Output the (X, Y) coordinate of the center of the cell containing the given text.  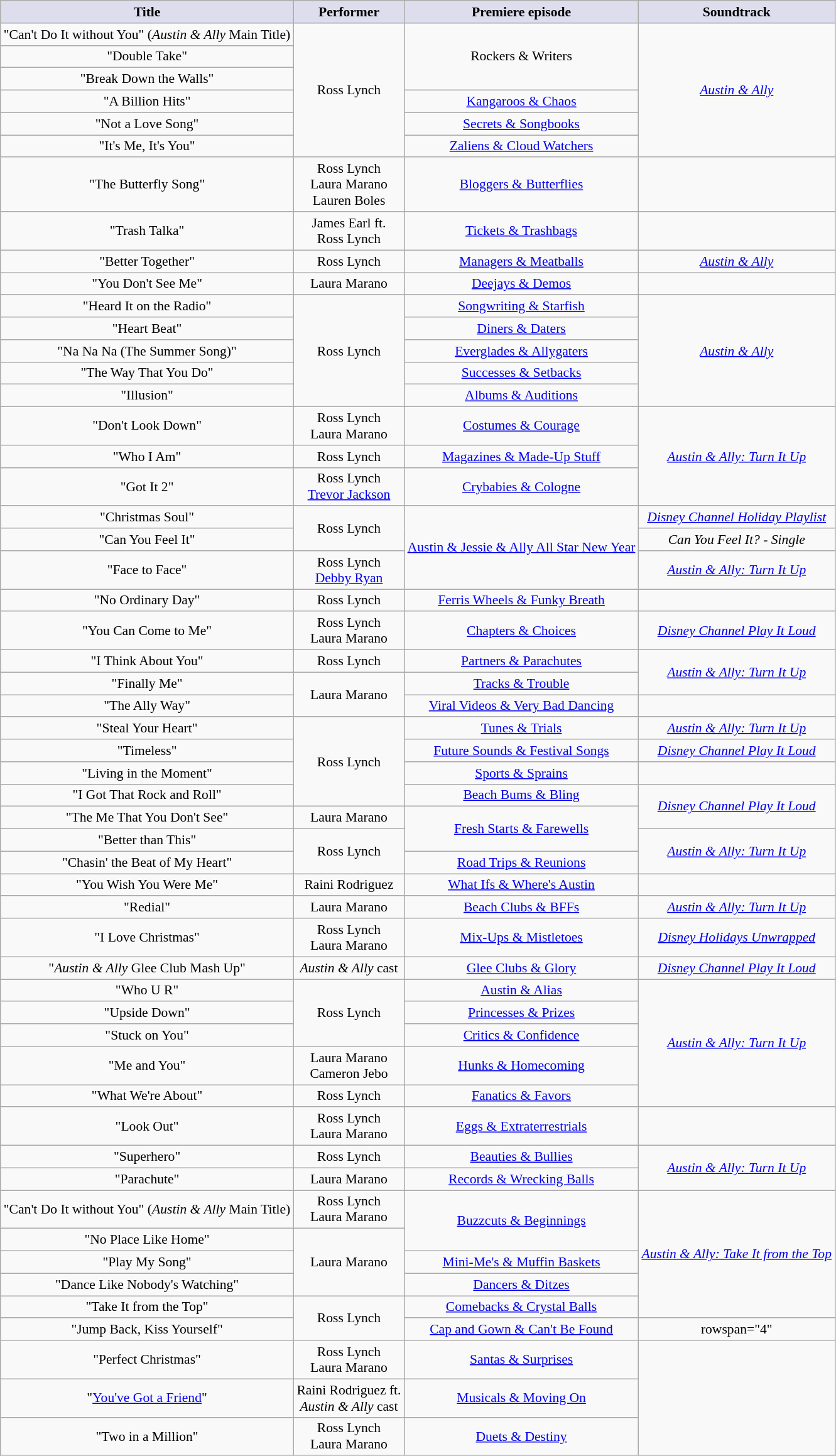
Tracks & Trouble (521, 683)
Tunes & Trials (521, 729)
Managers & Meatballs (521, 261)
Disney Channel Holiday Playlist (736, 518)
Partners & Parachutes (521, 661)
"You've Got a Friend" (147, 1398)
"Don't Look Down" (147, 426)
What Ifs & Where's Austin (521, 885)
"Face to Face" (147, 570)
"Heard It on the Radio" (147, 307)
"Who U R" (147, 991)
Beach Bums & Bling (521, 795)
Magazines & Made-Up Stuff (521, 457)
Kangaroos & Chaos (521, 102)
"Perfect Christmas" (147, 1359)
Records & Wrecking Balls (521, 1179)
"Got It 2" (147, 486)
Costumes & Courage (521, 426)
Austin & Ally: Take It from the Top (736, 1254)
Ross LynchDebby Ryan (349, 570)
"Break Down the Walls" (147, 79)
Tickets & Trashbags (521, 231)
"The Butterfly Song" (147, 185)
"Play My Song" (147, 1263)
Bloggers & Butterflies (521, 185)
"Austin & Ally Glee Club Mash Up" (147, 968)
Ferris Wheels & Funky Breath (521, 600)
Hunks & Homecoming (521, 1065)
"Superhero" (147, 1157)
Secrets & Songbooks (521, 124)
Soundtrack (736, 12)
"Dance Like Nobody's Watching" (147, 1285)
Fanatics & Favors (521, 1096)
"Chasin' the Beat of My Heart" (147, 862)
"You Can Come to Me" (147, 631)
"Upside Down" (147, 1013)
Diners & Daters (521, 329)
"Illusion" (147, 396)
Princesses & Prizes (521, 1013)
Santas & Surprises (521, 1359)
"The Me That You Don't See" (147, 818)
Future Sounds & Festival Songs (521, 751)
"Living in the Moment" (147, 773)
"Redial" (147, 908)
"No Place Like Home" (147, 1240)
Beauties & Bullies (521, 1157)
Disney Holidays Unwrapped (736, 937)
"Me and You" (147, 1065)
Duets & Destiny (521, 1436)
Successes & Setbacks (521, 373)
James Earl ft.Ross Lynch (349, 231)
"What We're About" (147, 1096)
"Look Out" (147, 1127)
rowspan="4" (736, 1330)
Eggs & Extraterrestrials (521, 1127)
"I Love Christmas" (147, 937)
Title (147, 12)
Austin & Alias (521, 991)
"Christmas Soul" (147, 518)
"I Got That Rock and Roll" (147, 795)
Viral Videos & Very Bad Dancing (521, 706)
Raini Rodriguez (349, 885)
"You Wish You Were Me" (147, 885)
Road Trips & Reunions (521, 862)
"Stuck on You" (147, 1035)
Can You Feel It? - Single (736, 540)
Ross LynchTrevor Jackson (349, 486)
"Not a Love Song" (147, 124)
Buzzcuts & Beginnings (521, 1221)
Everglades & Allygaters (521, 351)
Comebacks & Crystal Balls (521, 1307)
Zaliens & Cloud Watchers (521, 146)
Chapters & Choices (521, 631)
"I Think About You" (147, 661)
Cap and Gown & Can't Be Found (521, 1330)
"Can You Feel It" (147, 540)
Raini Rodriguez ft.Austin & Ally cast (349, 1398)
Laura MaranoCameron Jebo (349, 1065)
Fresh Starts & Farewells (521, 829)
Ross LynchLaura MaranoLauren Boles (349, 185)
Beach Clubs & BFFs (521, 908)
"No Ordinary Day" (147, 600)
"Finally Me" (147, 683)
Crybabies & Cologne (521, 486)
"Na Na Na (The Summer Song)" (147, 351)
"The Ally Way" (147, 706)
"Who I Am" (147, 457)
Mini-Me's & Muffin Baskets (521, 1263)
"Double Take" (147, 57)
Glee Clubs & Glory (521, 968)
"Take It from the Top" (147, 1307)
"Parachute" (147, 1179)
"Steal Your Heart" (147, 729)
"Heart Beat" (147, 329)
"A Billion Hits" (147, 102)
Rockers & Writers (521, 57)
"Better than This" (147, 840)
Mix-Ups & Mistletoes (521, 937)
Musicals & Moving On (521, 1398)
Songwriting & Starfish (521, 307)
"It's Me, It's You" (147, 146)
Premiere episode (521, 12)
Critics & Confidence (521, 1035)
Deejays & Demos (521, 284)
Dancers & Ditzes (521, 1285)
"Two in a Million" (147, 1436)
"The Way That You Do" (147, 373)
"Trash Talka" (147, 231)
Albums & Auditions (521, 396)
Sports & Sprains (521, 773)
Austin & Jessie & Ally All Star New Year (521, 548)
"You Don't See Me" (147, 284)
"Timeless" (147, 751)
"Jump Back, Kiss Yourself" (147, 1330)
Austin & Ally cast (349, 968)
"Better Together" (147, 261)
Performer (349, 12)
